Determine the (x, y) coordinate at the center of the cell enclosing the given text.  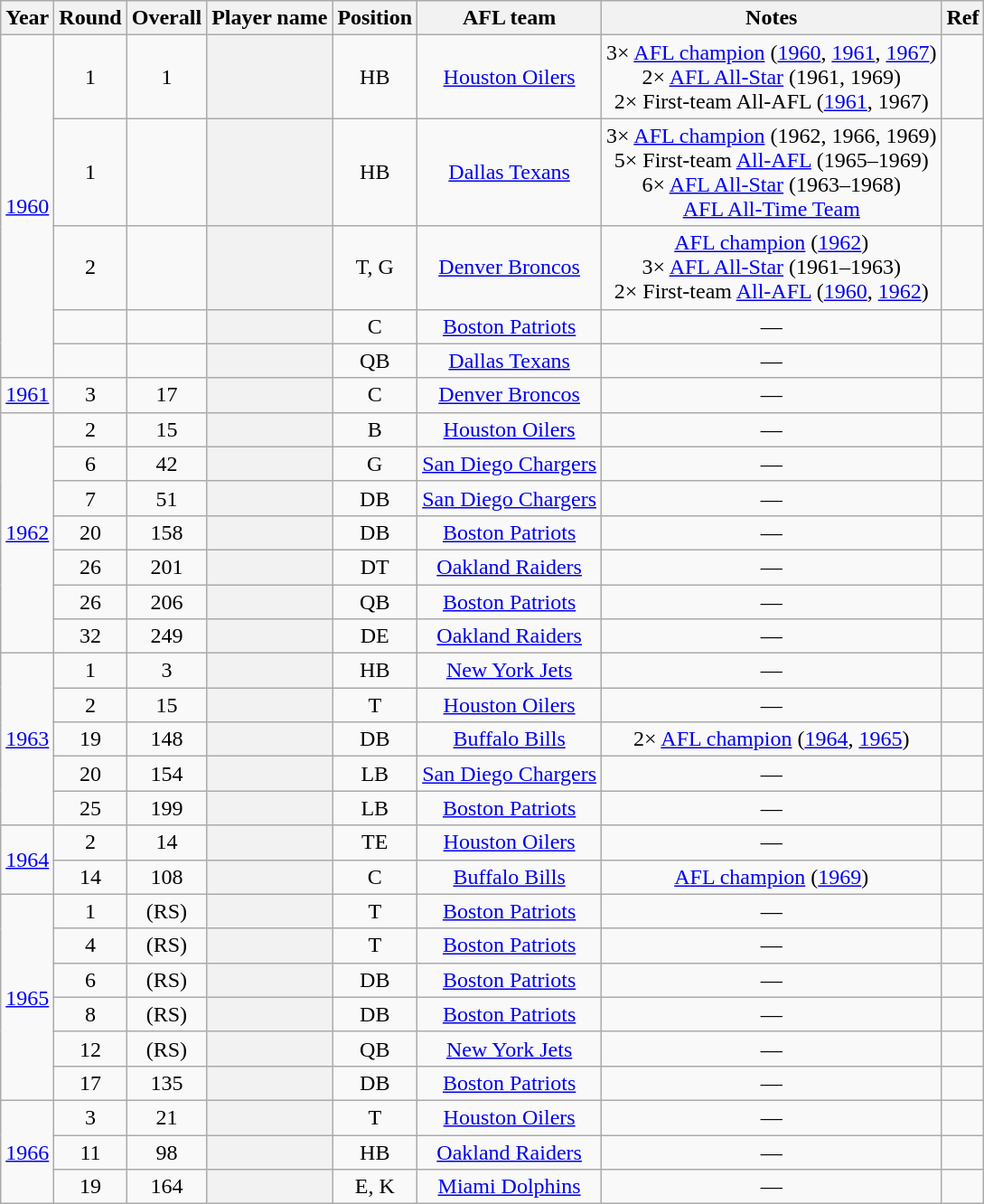
1962 (27, 532)
201 (166, 567)
AFL team (510, 18)
148 (166, 739)
DT (375, 567)
8 (90, 1014)
TE (375, 842)
AFL champion (1962)3× AFL All-Star (1961–1963)2× First-team All-AFL (1960, 1962) (772, 268)
51 (166, 498)
Year (27, 18)
42 (166, 464)
2× AFL champion (1964, 1965) (772, 739)
135 (166, 1083)
1966 (27, 1152)
1963 (27, 739)
7 (90, 498)
Player name (269, 18)
32 (90, 636)
B (375, 429)
25 (90, 808)
21 (166, 1117)
Round (90, 18)
1960 (27, 206)
3× AFL champion (1960, 1961, 1967)2× AFL All-Star (1961, 1969)2× First-team All-AFL (1961, 1967) (772, 77)
11 (90, 1152)
206 (166, 601)
1964 (27, 860)
Overall (166, 18)
Miami Dolphins (510, 1187)
4 (90, 945)
98 (166, 1152)
AFL champion (1969) (772, 877)
DE (375, 636)
3× AFL champion (1962, 1966, 1969)5× First-team All-AFL (1965–1969)6× AFL All-Star (1963–1968)AFL All-Time Team (772, 172)
T, G (375, 268)
249 (166, 636)
154 (166, 774)
E, K (375, 1187)
1961 (27, 395)
Ref (963, 18)
12 (90, 1049)
164 (166, 1187)
Notes (772, 18)
G (375, 464)
1965 (27, 997)
158 (166, 532)
Position (375, 18)
108 (166, 877)
199 (166, 808)
